For the text-containing cell, return its midpoint in [x, y] coordinate format. 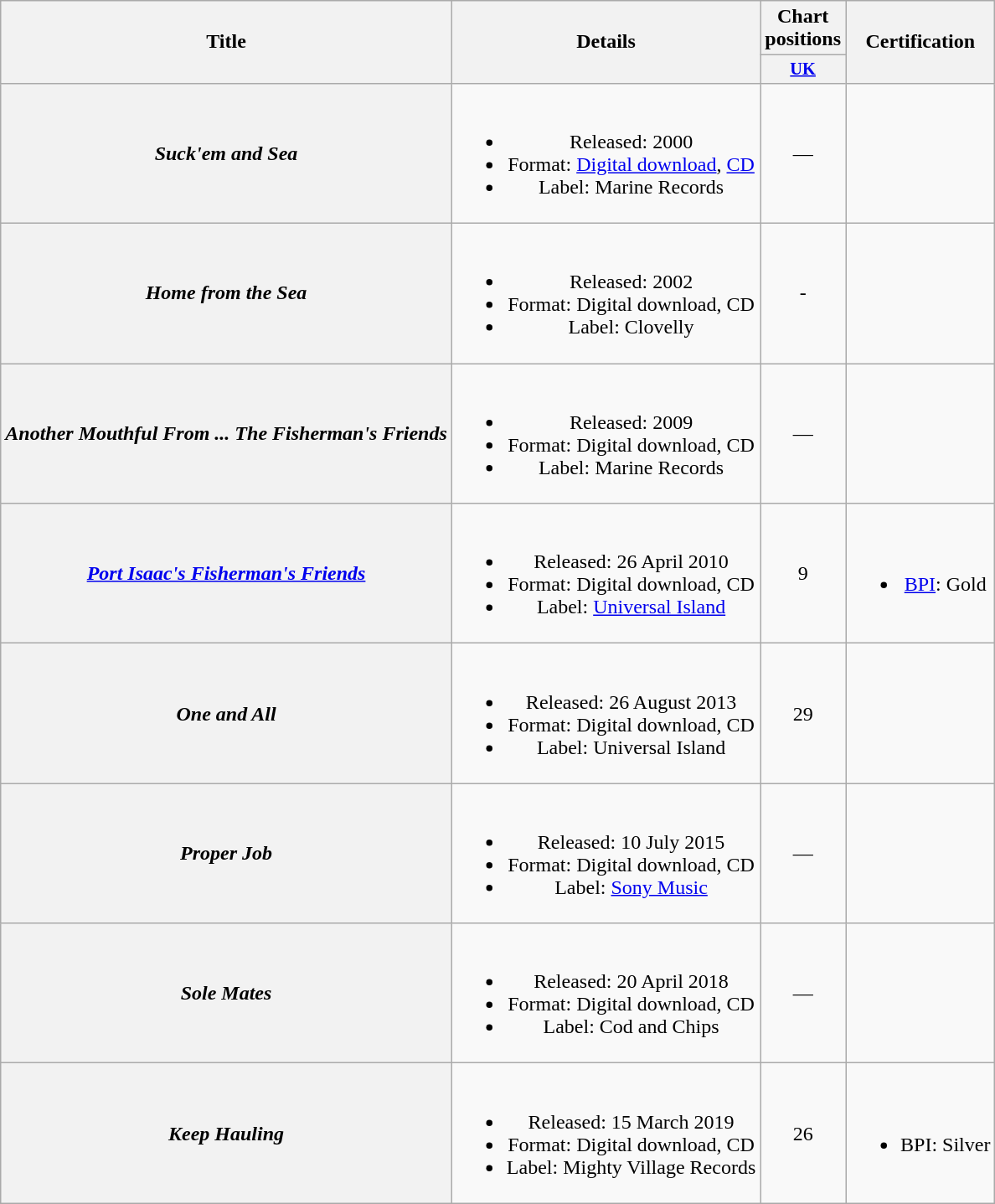
Released: 26 August 2013Format: Digital download, CDLabel: Universal Island [606, 714]
UK [803, 70]
Sole Mates [226, 994]
Released: 26 April 2010Format: Digital download, CDLabel: Universal Island [606, 573]
Proper Job [226, 853]
BPI: Silver [920, 1133]
Title [226, 42]
Details [606, 42]
9 [803, 573]
Released: 10 July 2015Format: Digital download, CDLabel: Sony Music [606, 853]
Keep Hauling [226, 1133]
Home from the Sea [226, 293]
29 [803, 714]
Released: 2000Format: Digital download, CDLabel: Marine Records [606, 152]
Released: 20 April 2018Format: Digital download, CDLabel: Cod and Chips [606, 994]
BPI: Gold [920, 573]
Port Isaac's Fisherman's Friends [226, 573]
Released: 2009Format: Digital download, CDLabel: Marine Records [606, 434]
One and All [226, 714]
Chart positions [803, 28]
26 [803, 1133]
Released: 2002Format: Digital download, CDLabel: Clovelly [606, 293]
Suck'em and Sea [226, 152]
Certification [920, 42]
- [803, 293]
Released: 15 March 2019Format: Digital download, CDLabel: Mighty Village Records [606, 1133]
Another Mouthful From ... The Fisherman's Friends [226, 434]
